Extract the [X, Y] coordinate from the center of the cell holding the provided text.  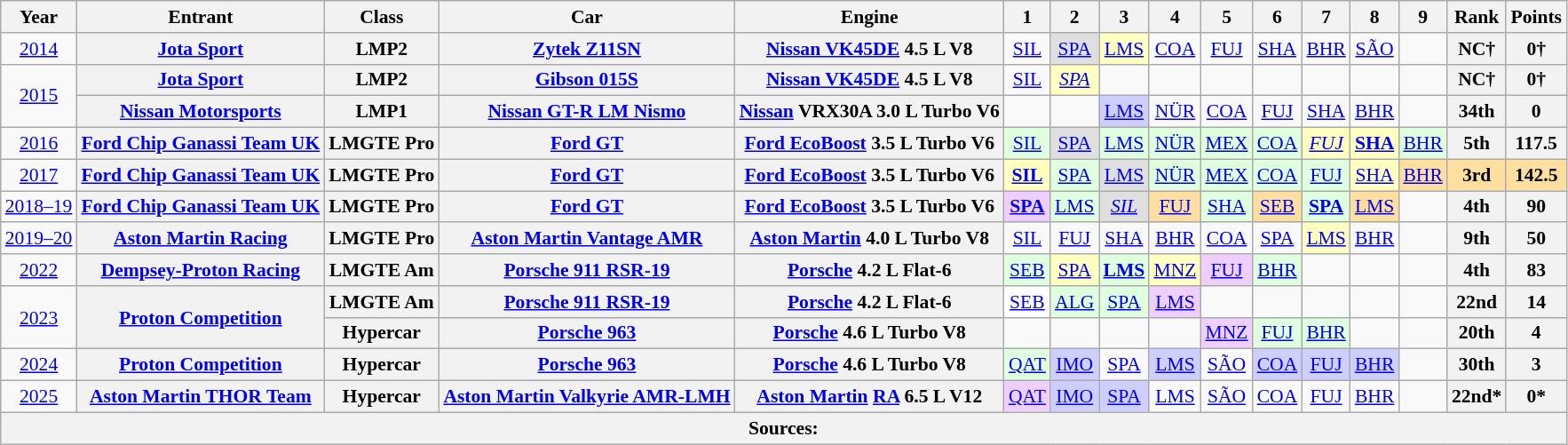
2019–20 [39, 239]
Aston Martin THOR Team [201, 397]
3rd [1477, 175]
Aston Martin Valkyrie AMR-LMH [586, 397]
0 [1536, 112]
2022 [39, 270]
Aston Martin RA 6.5 L V12 [870, 397]
9th [1477, 239]
117.5 [1536, 144]
Nissan GT-R LM Nismo [586, 112]
2023 [39, 318]
2025 [39, 397]
2015 [39, 96]
8 [1374, 17]
2017 [39, 175]
ALG [1074, 302]
Dempsey-Proton Racing [201, 270]
2 [1074, 17]
Aston Martin Vantage AMR [586, 239]
14 [1536, 302]
Engine [870, 17]
22nd* [1477, 397]
Nissan Motorsports [201, 112]
83 [1536, 270]
Nissan VRX30A 3.0 L Turbo V6 [870, 112]
9 [1422, 17]
2024 [39, 365]
LMP1 [382, 112]
2014 [39, 49]
5 [1227, 17]
7 [1326, 17]
Car [586, 17]
5th [1477, 144]
22nd [1477, 302]
1 [1027, 17]
6 [1278, 17]
90 [1536, 207]
Entrant [201, 17]
Points [1536, 17]
Rank [1477, 17]
Zytek Z11SN [586, 49]
50 [1536, 239]
Gibson 015S [586, 80]
Class [382, 17]
Sources: [783, 428]
2016 [39, 144]
34th [1477, 112]
2018–19 [39, 207]
30th [1477, 365]
Year [39, 17]
142.5 [1536, 175]
Aston Martin Racing [201, 239]
0* [1536, 397]
Aston Martin 4.0 L Turbo V8 [870, 239]
20th [1477, 333]
